Capture the cell that displays the provided text and extract its (X, Y) central coordinate. 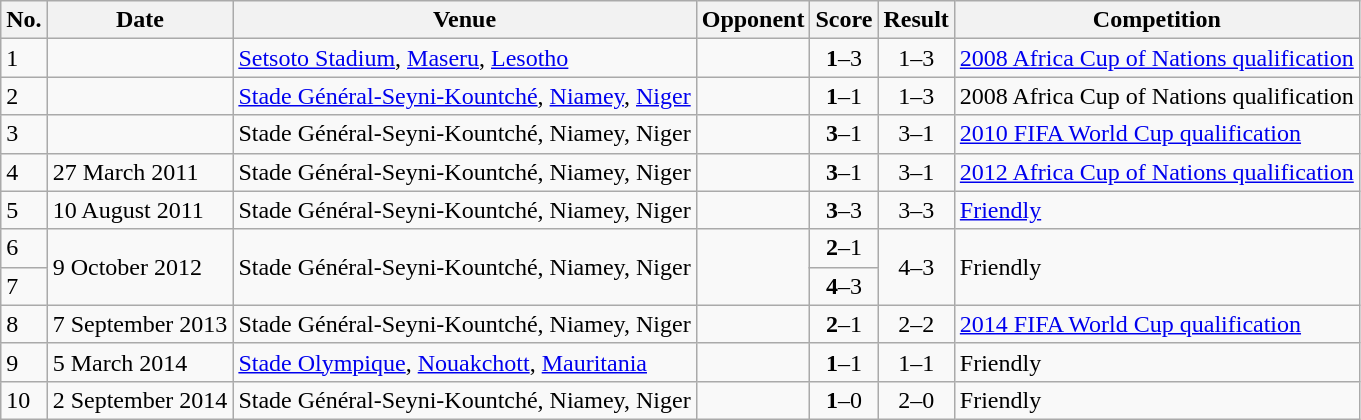
Opponent (753, 20)
5 (24, 210)
7 September 2013 (140, 324)
Venue (464, 20)
Competition (1156, 20)
Result (916, 20)
2 (24, 96)
2–0 (916, 400)
2012 Africa Cup of Nations qualification (1156, 172)
Setsoto Stadium, Maseru, Lesotho (464, 58)
3 (24, 134)
9 October 2012 (140, 267)
9 (24, 362)
1 (24, 58)
2010 FIFA World Cup qualification (1156, 134)
7 (24, 286)
4 (24, 172)
Score (844, 20)
5 March 2014 (140, 362)
2014 FIFA World Cup qualification (1156, 324)
2 September 2014 (140, 400)
10 (24, 400)
6 (24, 248)
2–2 (916, 324)
No. (24, 20)
1–0 (844, 400)
8 (24, 324)
27 March 2011 (140, 172)
Date (140, 20)
Stade Olympique, Nouakchott, Mauritania (464, 362)
10 August 2011 (140, 210)
